Identify which cell holds the provided text, then report its [x, y] central coordinate. 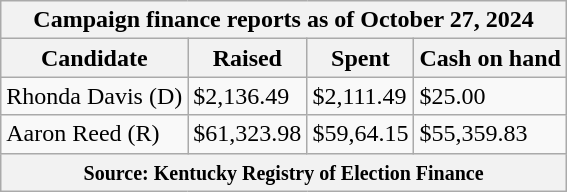
Campaign finance reports as of October 27, 2024 [284, 20]
Rhonda Davis (D) [94, 96]
$2,136.49 [248, 96]
Spent [360, 58]
Aaron Reed (R) [94, 134]
Raised [248, 58]
$25.00 [490, 96]
Source: Kentucky Registry of Election Finance [284, 172]
Cash on hand [490, 58]
$61,323.98 [248, 134]
$59,64.15 [360, 134]
$55,359.83 [490, 134]
$2,111.49 [360, 96]
Candidate [94, 58]
